Search for the cell housing the specified text and yield its [x, y] center coordinate. 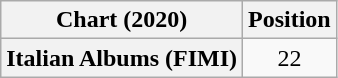
22 [290, 58]
Position [290, 20]
Chart (2020) [122, 20]
Italian Albums (FIMI) [122, 58]
